Provide the [x, y] coordinate of the cell's center where the given text is located.  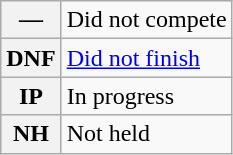
Did not finish [146, 58]
— [31, 20]
Did not compete [146, 20]
In progress [146, 96]
DNF [31, 58]
IP [31, 96]
Not held [146, 134]
NH [31, 134]
